Output the (x, y) coordinate of the center of the cell containing the given text.  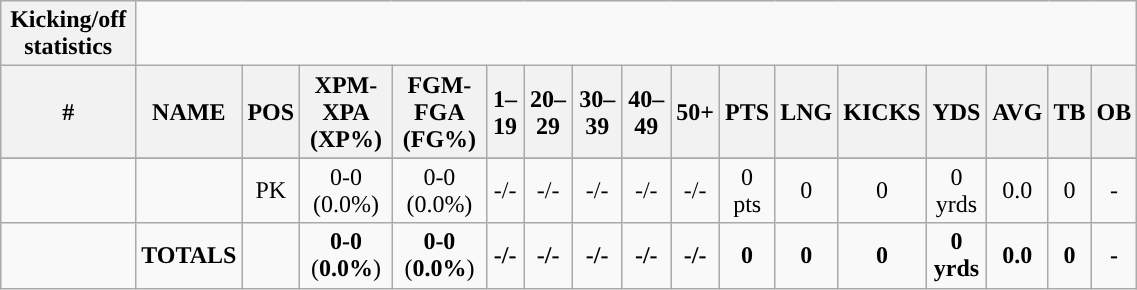
OB (1114, 112)
KICKS (882, 112)
20–29 (548, 112)
NAME (189, 112)
50+ (696, 112)
# (68, 112)
PK (271, 190)
FGM-FGA (FG%) (439, 112)
XPM-XPA (XP%) (346, 112)
PTS (748, 112)
TB (1070, 112)
LNG (806, 112)
TOTALS (189, 256)
40–49 (646, 112)
30–39 (598, 112)
0 pts (748, 190)
AVG (1018, 112)
YDS (956, 112)
POS (271, 112)
1–19 (506, 112)
Kicking/off statistics (68, 34)
